Determine the (X, Y) coordinate at the center of the cell enclosing the given text.  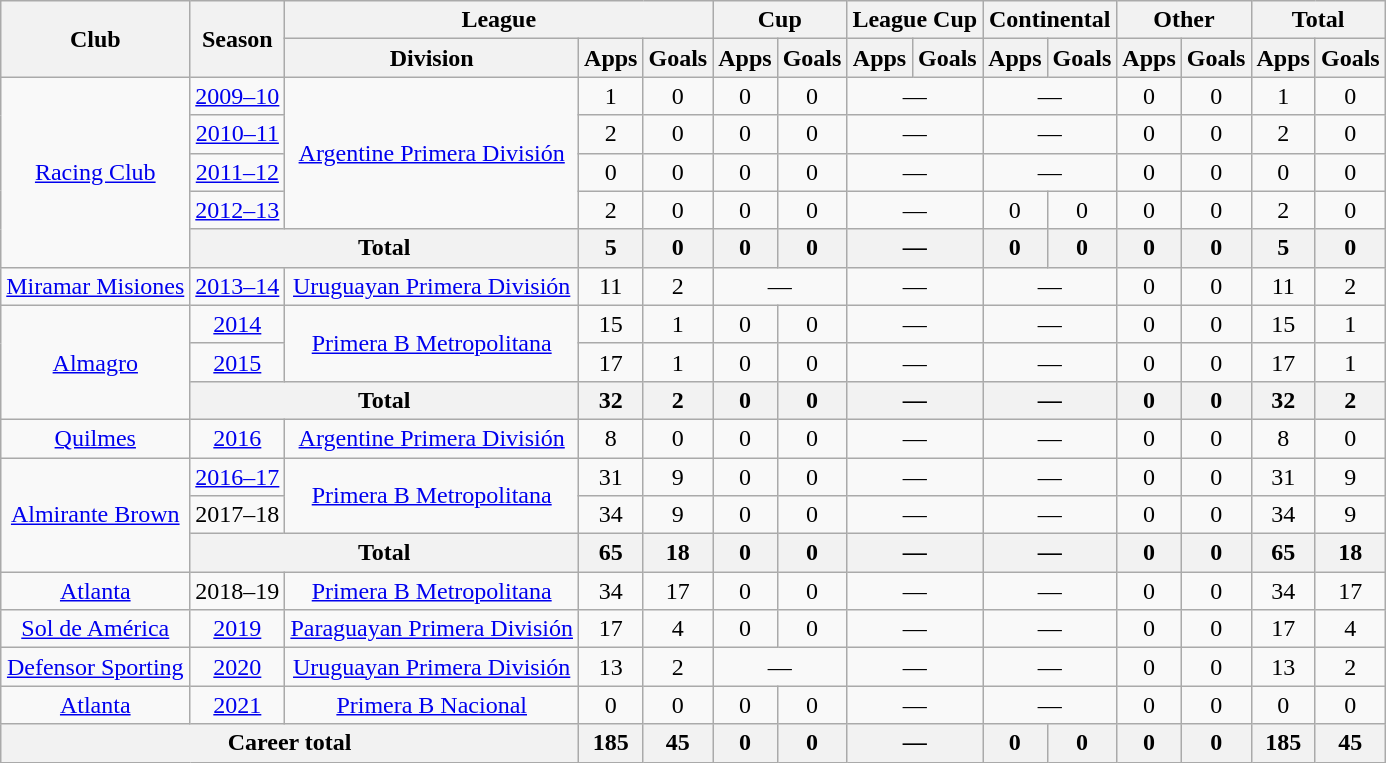
Club (96, 39)
2010–11 (238, 134)
2009–10 (238, 96)
Other (1184, 20)
Almirante Brown (96, 515)
Miramar Misiones (96, 286)
Quilmes (96, 438)
Racing Club (96, 172)
Paraguayan Primera División (432, 629)
2015 (238, 362)
Cup (780, 20)
2016–17 (238, 477)
League Cup (915, 20)
League (499, 20)
2020 (238, 667)
Almagro (96, 362)
2016 (238, 438)
2014 (238, 324)
2012–13 (238, 210)
Sol de América (96, 629)
2019 (238, 629)
2013–14 (238, 286)
Primera B Nacional (432, 705)
Division (432, 58)
2021 (238, 705)
Defensor Sporting (96, 667)
Continental (1050, 20)
Career total (290, 743)
Season (238, 39)
2017–18 (238, 515)
2011–12 (238, 172)
2018–19 (238, 591)
